For the text-containing cell, return its midpoint in [x, y] coordinate format. 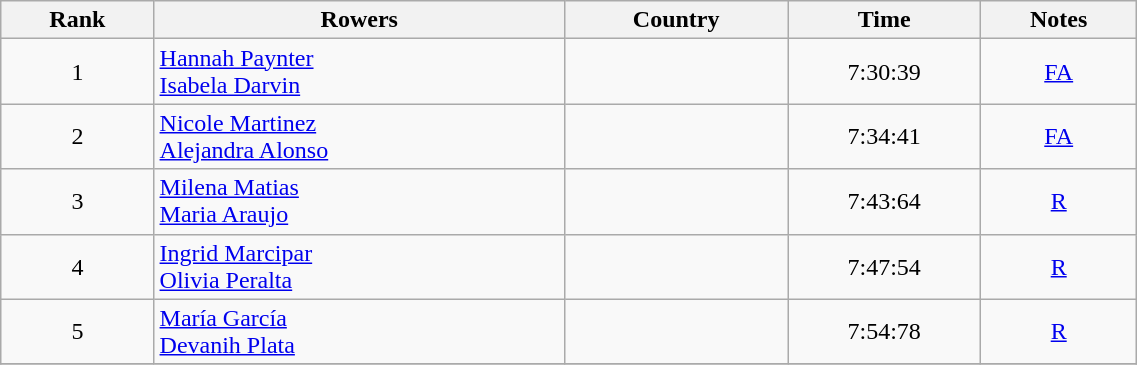
4 [78, 266]
Notes [1059, 20]
2 [78, 136]
7:34:41 [884, 136]
Ingrid MarciparOlivia Peralta [359, 266]
Nicole MartinezAlejandra Alonso [359, 136]
Hannah PaynterIsabela Darvin [359, 72]
7:30:39 [884, 72]
Country [676, 20]
Rank [78, 20]
3 [78, 202]
1 [78, 72]
7:54:78 [884, 332]
Milena MatiasMaria Araujo [359, 202]
5 [78, 332]
Time [884, 20]
7:43:64 [884, 202]
7:47:54 [884, 266]
María GarcíaDevanih Plata [359, 332]
Rowers [359, 20]
